From the cell containing the given text, extract its center point as (x, y) coordinate. 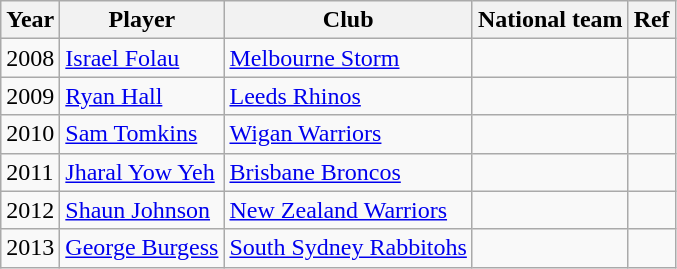
2009 (30, 96)
Shaun Johnson (142, 210)
Leeds Rhinos (348, 96)
Jharal Yow Yeh (142, 172)
2013 (30, 248)
George Burgess (142, 248)
Ref (652, 20)
Brisbane Broncos (348, 172)
Israel Folau (142, 58)
2008 (30, 58)
National team (550, 20)
Melbourne Storm (348, 58)
Year (30, 20)
Wigan Warriors (348, 134)
South Sydney Rabbitohs (348, 248)
2010 (30, 134)
2011 (30, 172)
Sam Tomkins (142, 134)
Player (142, 20)
Club (348, 20)
Ryan Hall (142, 96)
2012 (30, 210)
New Zealand Warriors (348, 210)
